For the text-containing cell, return its midpoint in [X, Y] coordinate format. 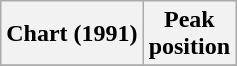
Chart (1991) [72, 34]
Peakposition [189, 34]
